Scan for the cell matching the given text and deliver its (X, Y) coordinate at center. 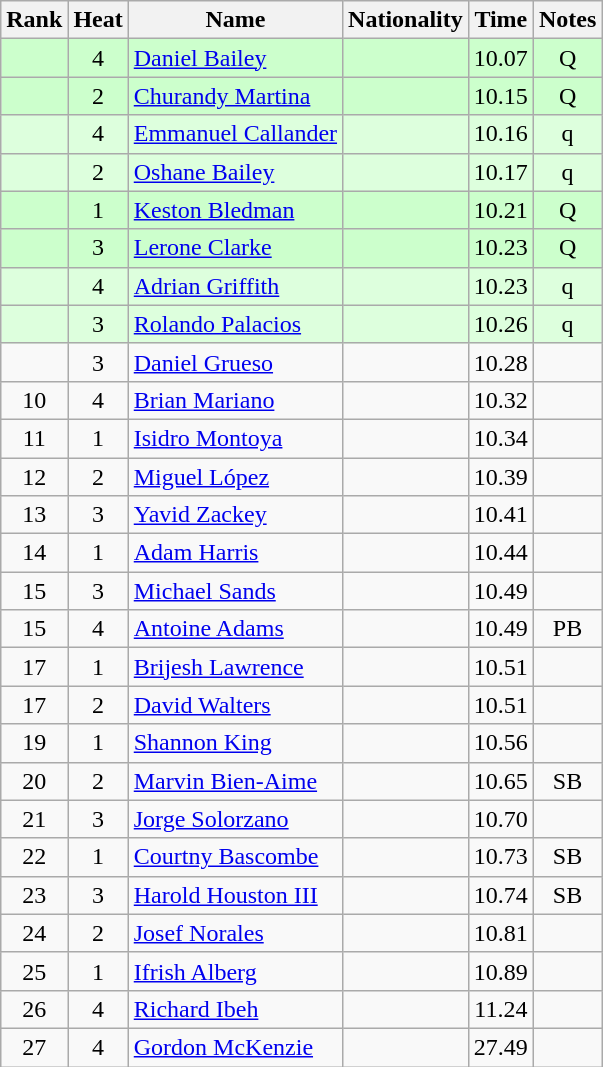
11 (34, 438)
Jorge Solorzano (235, 819)
Brijesh Lawrence (235, 667)
10.89 (500, 971)
27 (34, 1047)
10.21 (500, 210)
22 (34, 857)
Miguel López (235, 477)
10.32 (500, 400)
Shannon King (235, 743)
10.39 (500, 477)
Adam Harris (235, 553)
David Walters (235, 705)
10.70 (500, 819)
Rolando Palacios (235, 324)
10.26 (500, 324)
10.44 (500, 553)
25 (34, 971)
Harold Houston III (235, 895)
Time (500, 20)
Heat (98, 20)
Michael Sands (235, 591)
Nationality (406, 20)
Name (235, 20)
Churandy Martina (235, 96)
10.34 (500, 438)
Gordon McKenzie (235, 1047)
Emmanuel Callander (235, 134)
Rank (34, 20)
14 (34, 553)
11.24 (500, 1009)
10.65 (500, 781)
Josef Norales (235, 933)
10.16 (500, 134)
24 (34, 933)
10.74 (500, 895)
10.15 (500, 96)
Yavid Zackey (235, 515)
Notes (567, 20)
Oshane Bailey (235, 172)
Richard Ibeh (235, 1009)
10.56 (500, 743)
Isidro Montoya (235, 438)
Keston Bledman (235, 210)
Ifrish Alberg (235, 971)
27.49 (500, 1047)
26 (34, 1009)
10.17 (500, 172)
Antoine Adams (235, 629)
10.41 (500, 515)
20 (34, 781)
12 (34, 477)
10.28 (500, 362)
Lerone Clarke (235, 248)
Daniel Bailey (235, 58)
Brian Mariano (235, 400)
21 (34, 819)
Courtny Bascombe (235, 857)
PB (567, 629)
19 (34, 743)
10.07 (500, 58)
Marvin Bien-Aime (235, 781)
10.73 (500, 857)
Daniel Grueso (235, 362)
Adrian Griffith (235, 286)
10.81 (500, 933)
10 (34, 400)
13 (34, 515)
23 (34, 895)
